Provide the (X, Y) coordinate of the cell's center where the given text is located.  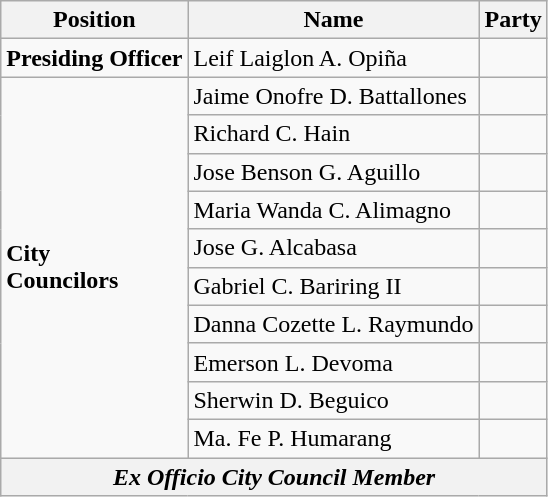
Party (513, 20)
CityCouncilors (94, 268)
Jose Benson G. Aguillo (334, 172)
Jose G. Alcabasa (334, 248)
Danna Cozette L. Raymundo (334, 324)
Leif Laiglon A. Opiña (334, 58)
Maria Wanda C. Alimagno (334, 210)
Gabriel C. Bariring II (334, 286)
Presiding Officer (94, 58)
Position (94, 20)
Name (334, 20)
Jaime Onofre D. Battallones (334, 96)
Emerson L. Devoma (334, 362)
Sherwin D. Beguico (334, 400)
Ma. Fe P. Humarang (334, 438)
Richard C. Hain (334, 134)
Ex Officio City Council Member (274, 477)
